Scan for the cell matching the given text and deliver its [x, y] coordinate at center. 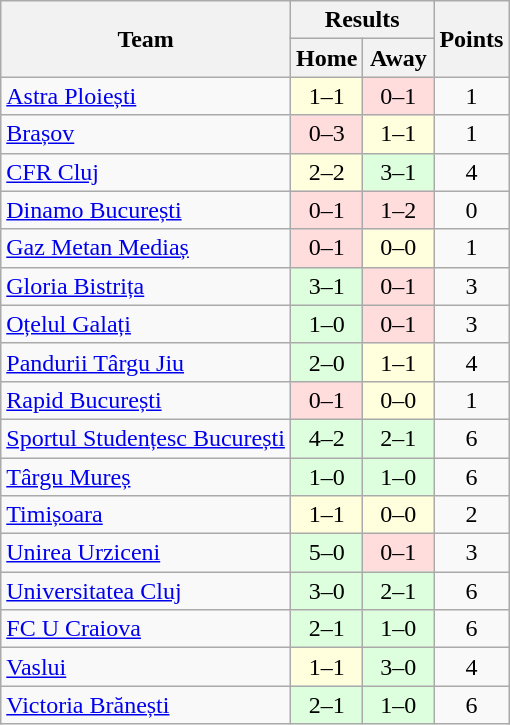
Away [398, 58]
Târgu Mureș [146, 477]
Sportul Studențesc București [146, 438]
Timișoara [146, 515]
0 [472, 210]
FC U Craiova [146, 629]
CFR Cluj [146, 172]
2–0 [326, 362]
Astra Ploiești [146, 96]
Rapid București [146, 400]
Gloria Bistrița [146, 286]
Gaz Metan Mediaș [146, 248]
Team [146, 39]
0–3 [326, 134]
Victoria Brănești [146, 705]
Unirea Urziceni [146, 553]
2 [472, 515]
Results [362, 20]
Points [472, 39]
Home [326, 58]
2–2 [326, 172]
5–0 [326, 553]
Brașov [146, 134]
1–2 [398, 210]
Universitatea Cluj [146, 591]
Oțelul Galați [146, 324]
Dinamo București [146, 210]
4–2 [326, 438]
Vaslui [146, 667]
Pandurii Târgu Jiu [146, 362]
